Search for the cell housing the specified text and yield its [x, y] center coordinate. 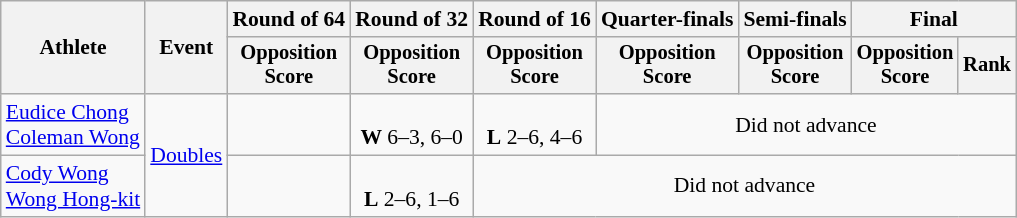
W 6–3, 6–0 [412, 124]
Athlete [73, 48]
L 2–6, 4–6 [534, 124]
Eudice ChongColeman Wong [73, 124]
Doubles [186, 155]
L 2–6, 1–6 [412, 186]
Round of 64 [288, 19]
Final [934, 19]
Event [186, 48]
Cody WongWong Hong-kit [73, 186]
Quarter-finals [667, 19]
Semi-finals [794, 19]
Round of 32 [412, 19]
Round of 16 [534, 19]
Rank [987, 66]
